From the cell containing the given text, extract its center point as [X, Y] coordinate. 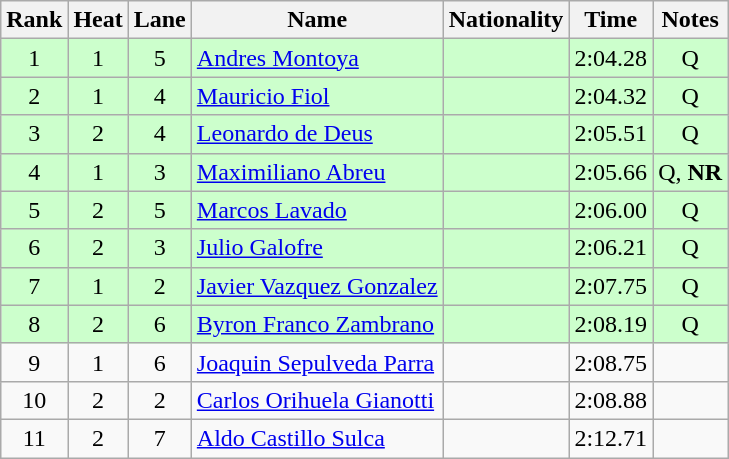
Lane [160, 20]
2:12.71 [611, 438]
Maximiliano Abreu [317, 172]
2:04.28 [611, 58]
Julio Galofre [317, 248]
2:08.75 [611, 362]
Carlos Orihuela Gianotti [317, 400]
Nationality [506, 20]
10 [34, 400]
Q, NR [690, 172]
Byron Franco Zambrano [317, 324]
Leonardo de Deus [317, 134]
2:06.00 [611, 210]
2:06.21 [611, 248]
Time [611, 20]
Javier Vazquez Gonzalez [317, 286]
Name [317, 20]
Notes [690, 20]
2:08.88 [611, 400]
11 [34, 438]
2:08.19 [611, 324]
Heat [98, 20]
Rank [34, 20]
2:05.51 [611, 134]
Marcos Lavado [317, 210]
Aldo Castillo Sulca [317, 438]
2:07.75 [611, 286]
Joaquin Sepulveda Parra [317, 362]
Andres Montoya [317, 58]
8 [34, 324]
2:04.32 [611, 96]
2:05.66 [611, 172]
9 [34, 362]
Mauricio Fiol [317, 96]
